Return [X, Y] of the center of cell containing provided text 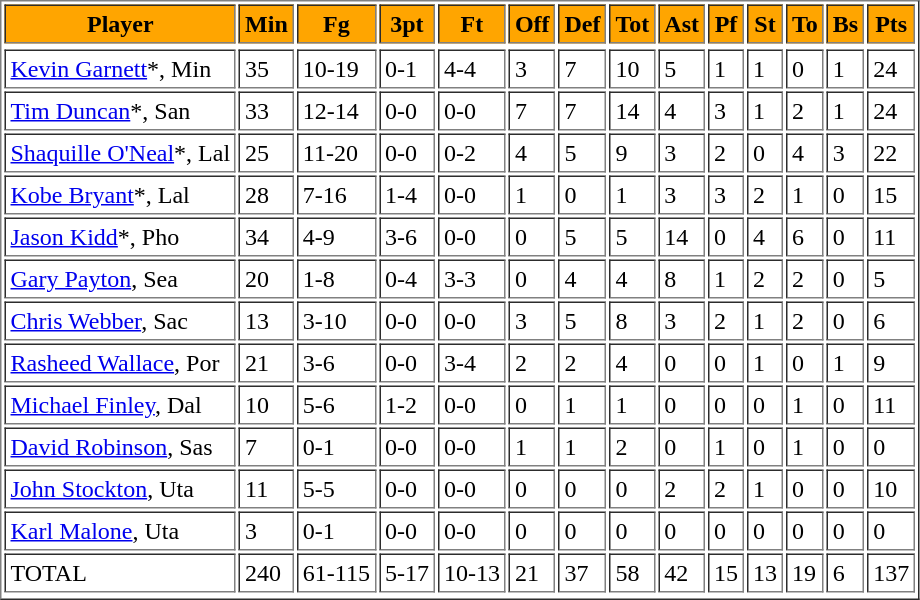
33 [266, 112]
3-3 [472, 280]
Fg [336, 24]
Def [583, 24]
To [805, 24]
0-2 [472, 154]
12-14 [336, 112]
37 [583, 574]
28 [266, 196]
42 [682, 574]
35 [266, 70]
22 [891, 154]
5-17 [407, 574]
Rasheed Wallace, Por [120, 364]
3-4 [472, 364]
John Stockton, Uta [120, 490]
137 [891, 574]
58 [633, 574]
Bs [846, 24]
Kobe Bryant*, Lal [120, 196]
3-10 [336, 322]
5-6 [336, 406]
Tot [633, 24]
Off [532, 24]
61-115 [336, 574]
11-20 [336, 154]
Min [266, 24]
Kevin Garnett*, Min [120, 70]
1-8 [336, 280]
Ast [682, 24]
5-5 [336, 490]
240 [266, 574]
TOTAL [120, 574]
Player [120, 24]
Ft [472, 24]
10-13 [472, 574]
Chris Webber, Sac [120, 322]
St [765, 24]
David Robinson, Sas [120, 448]
4-4 [472, 70]
Pts [891, 24]
0-4 [407, 280]
10-19 [336, 70]
4-9 [336, 238]
Pf [726, 24]
7-16 [336, 196]
Jason Kidd*, Pho [120, 238]
1-4 [407, 196]
25 [266, 154]
Gary Payton, Sea [120, 280]
Karl Malone, Uta [120, 532]
19 [805, 574]
Michael Finley, Dal [120, 406]
1-2 [407, 406]
3pt [407, 24]
34 [266, 238]
20 [266, 280]
Shaquille O'Neal*, Lal [120, 154]
Tim Duncan*, San [120, 112]
